From the cell containing the given text, extract its center point as (x, y) coordinate. 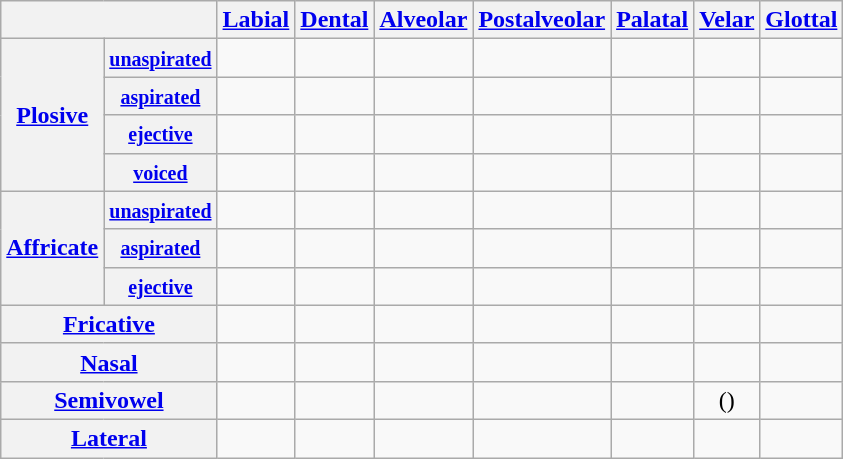
Dental (334, 20)
Lateral (109, 438)
Palatal (652, 20)
Alveolar (424, 20)
Glottal (802, 20)
Velar (727, 20)
Postalveolar (542, 20)
voiced (160, 172)
Labial (256, 20)
Affricate (52, 248)
Plosive (52, 115)
Nasal (109, 362)
() (727, 400)
Semivowel (109, 400)
Fricative (109, 324)
